From the cell containing the given text, extract its center point as (X, Y) coordinate. 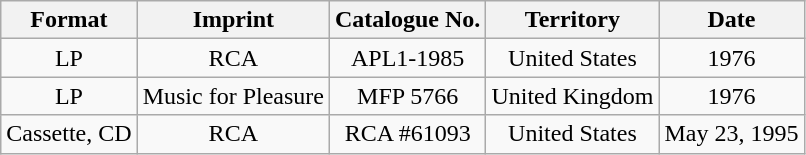
Date (732, 20)
Catalogue No. (407, 20)
Territory (572, 20)
Music for Pleasure (233, 96)
United Kingdom (572, 96)
Imprint (233, 20)
Format (69, 20)
RCA #61093 (407, 134)
Cassette, CD (69, 134)
APL1-1985 (407, 58)
MFP 5766 (407, 96)
May 23, 1995 (732, 134)
